Detect which cell encompasses the target text, then output its [x, y] center coordinate. 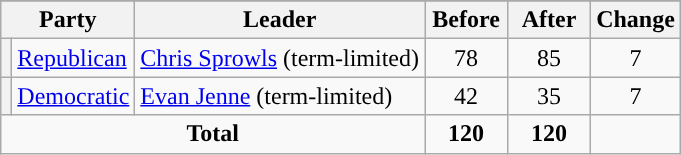
42 [466, 96]
Party [68, 20]
Democratic [74, 96]
35 [550, 96]
Leader [280, 20]
Chris Sprowls (term-limited) [280, 58]
Republican [74, 58]
85 [550, 58]
Evan Jenne (term-limited) [280, 96]
Before [466, 20]
Total [213, 134]
Change [636, 20]
After [550, 20]
78 [466, 58]
